Find where the given text appears and provide that cell's center as [x, y] coordinate. 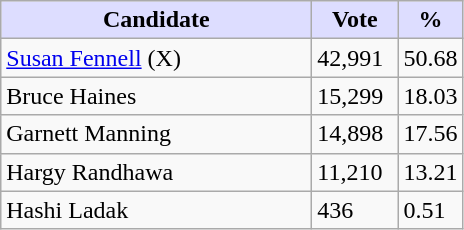
436 [355, 210]
17.56 [430, 134]
Bruce Haines [156, 96]
50.68 [430, 58]
Vote [355, 20]
14,898 [355, 134]
11,210 [355, 172]
Garnett Manning [156, 134]
Hashi Ladak [156, 210]
Candidate [156, 20]
18.03 [430, 96]
% [430, 20]
13.21 [430, 172]
42,991 [355, 58]
0.51 [430, 210]
15,299 [355, 96]
Hargy Randhawa [156, 172]
Susan Fennell (X) [156, 58]
